Search for the cell housing the specified text and yield its (X, Y) center coordinate. 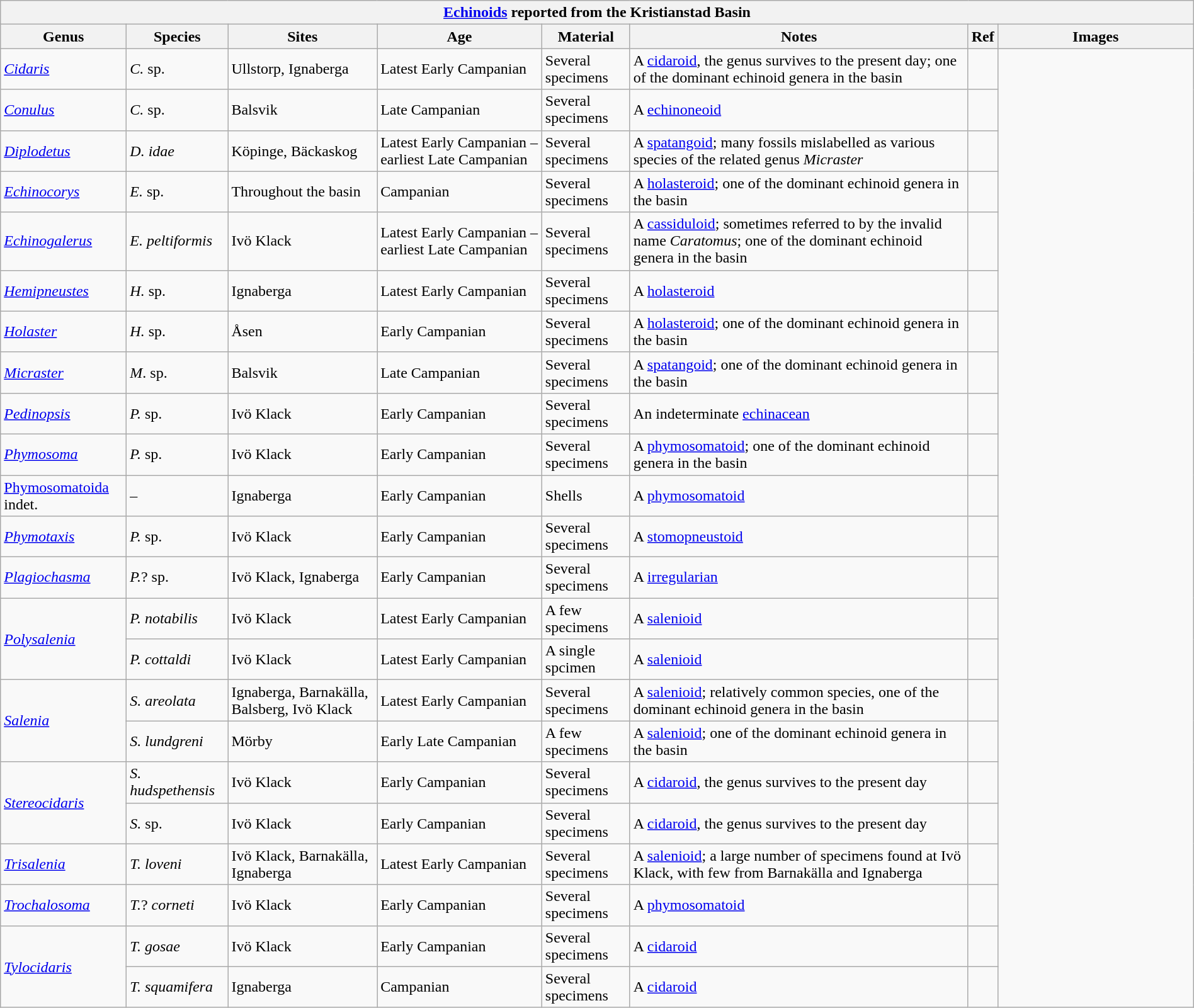
Throughout the basin (302, 191)
Trisalenia (64, 864)
A salenioid; one of the dominant echinoid genera in the basin (799, 742)
Images (1096, 37)
Shells (586, 495)
Sites (302, 37)
A holasteroid (799, 291)
Material (586, 37)
T.? corneti (178, 905)
Ignaberga, Barnakälla, Balsberg, Ivö Klack (302, 700)
Ref (982, 37)
Echinocorys (64, 191)
A stomopneustoid (799, 536)
P. cottaldi (178, 660)
S. hudspethensis (178, 782)
Hemipneustes (64, 291)
A salenioid; relatively common species, one of the dominant echinoid genera in the basin (799, 700)
An indeterminate echinacean (799, 413)
– (178, 495)
Ivö Klack, Barnakälla, Ignaberga (302, 864)
Echinogalerus (64, 241)
Age (460, 37)
Early Late Campanian (460, 742)
A single spcimen (586, 660)
Phymotaxis (64, 536)
T. squamifera (178, 987)
Tylocidaris (64, 966)
Åsen (302, 331)
D. idae (178, 151)
Conulus (64, 110)
E. sp. (178, 191)
T. loveni (178, 864)
Genus (64, 37)
Mörby (302, 742)
A salenioid; a large number of specimens found at Ivö Klack, with few from Barnakälla and Ignaberga (799, 864)
Pedinopsis (64, 413)
A cassiduloid; sometimes referred to by the invalid name Caratomus; one of the dominant echinoid genera in the basin (799, 241)
Holaster (64, 331)
E. peltiformis (178, 241)
Cidaris (64, 69)
Stereocidaris (64, 803)
S. sp. (178, 824)
P. notabilis (178, 618)
S. lundgreni (178, 742)
A spatangoid; one of the dominant echinoid genera in the basin (799, 373)
Köpinge, Bäckaskog (302, 151)
Diplodetus (64, 151)
Plagiochasma (64, 578)
M. sp. (178, 373)
P.? sp. (178, 578)
Species (178, 37)
Ivö Klack, Ignaberga (302, 578)
S. areolata (178, 700)
A irregularian (799, 578)
Ullstorp, Ignaberga (302, 69)
Micraster (64, 373)
Phymosoma (64, 455)
A cidaroid, the genus survives to the present day; one of the dominant echinoid genera in the basin (799, 69)
A spatangoid; many fossils mislabelled as various species of the related genus Micraster (799, 151)
T. gosae (178, 946)
Notes (799, 37)
Trochalosoma (64, 905)
Polysalenia (64, 639)
Salenia (64, 721)
A echinoneoid (799, 110)
Phymosomatoida indet. (64, 495)
A phymosomatoid; one of the dominant echinoid genera in the basin (799, 455)
Echinoids reported from the Kristianstad Basin (597, 13)
